For the text-containing cell, return its midpoint in (x, y) coordinate format. 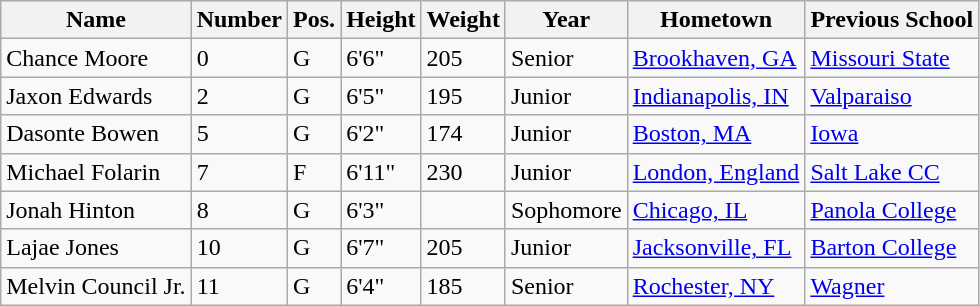
Barton College (892, 248)
Pos. (314, 20)
Rochester, NY (716, 286)
Hometown (716, 20)
Weight (463, 20)
2 (239, 96)
Valparaiso (892, 96)
Number (239, 20)
7 (239, 172)
6'2" (381, 134)
Chance Moore (96, 58)
Lajae Jones (96, 248)
8 (239, 210)
174 (463, 134)
Iowa (892, 134)
Previous School (892, 20)
Jonah Hinton (96, 210)
Dasonte Bowen (96, 134)
Year (566, 20)
F (314, 172)
London, England (716, 172)
Brookhaven, GA (716, 58)
6'6" (381, 58)
Melvin Council Jr. (96, 286)
Height (381, 20)
Jacksonville, FL (716, 248)
6'4" (381, 286)
Boston, MA (716, 134)
195 (463, 96)
Wagner (892, 286)
6'3" (381, 210)
Panola College (892, 210)
5 (239, 134)
185 (463, 286)
Indianapolis, IN (716, 96)
Salt Lake CC (892, 172)
Jaxon Edwards (96, 96)
6'5" (381, 96)
Name (96, 20)
Sophomore (566, 210)
Chicago, IL (716, 210)
11 (239, 286)
6'7" (381, 248)
0 (239, 58)
Missouri State (892, 58)
10 (239, 248)
Michael Folarin (96, 172)
230 (463, 172)
6'11" (381, 172)
